Search for the cell housing the specified text and yield its (x, y) center coordinate. 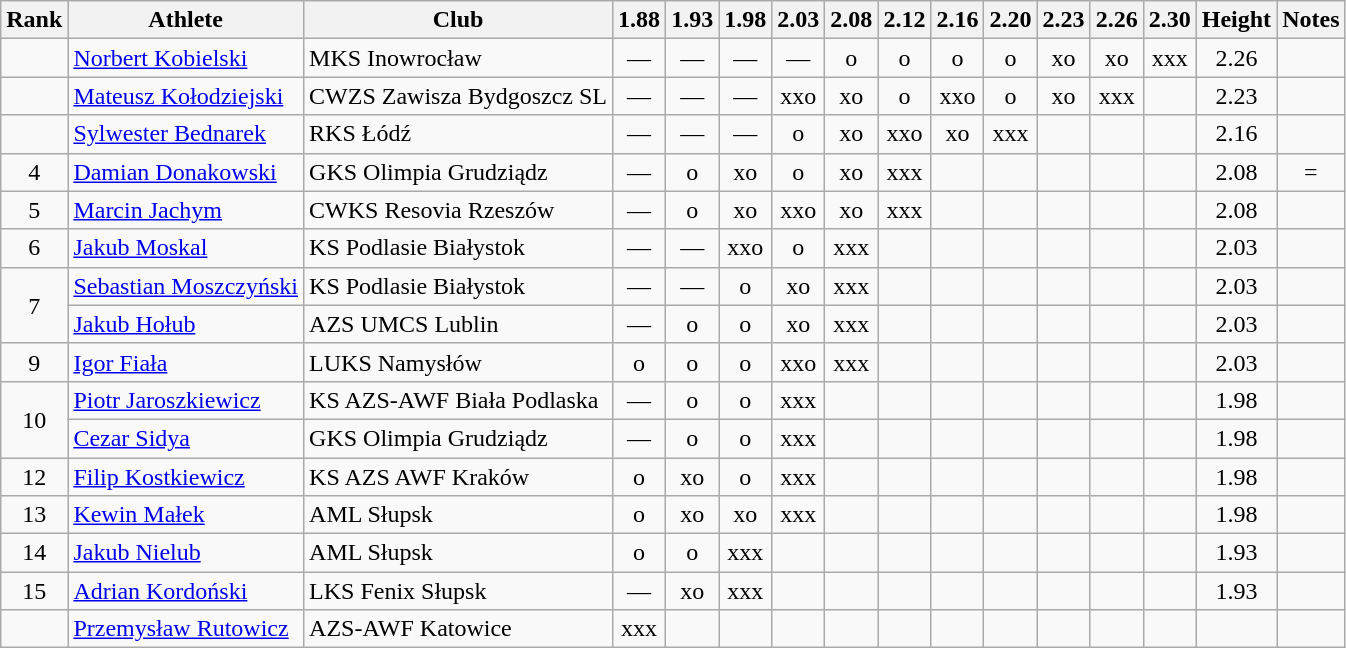
Mateusz Kołodziejski (186, 96)
Filip Kostkiewicz (186, 477)
10 (34, 419)
CWKS Resovia Rzeszów (458, 210)
13 (34, 515)
2.20 (1010, 20)
LUKS Namysłów (458, 362)
KS AZS-AWF Biała Podlaska (458, 400)
Jakub Hołub (186, 324)
2.12 (904, 20)
Athlete (186, 20)
Adrian Kordoński (186, 591)
Piotr Jaroszkiewicz (186, 400)
= (1311, 172)
12 (34, 477)
5 (34, 210)
Igor Fiała (186, 362)
Rank (34, 20)
1.88 (640, 20)
RKS Łódź (458, 134)
Height (1236, 20)
Damian Donakowski (186, 172)
6 (34, 248)
Marcin Jachym (186, 210)
LKS Fenix Słupsk (458, 591)
CWZS Zawisza Bydgoszcz SL (458, 96)
AZS-AWF Katowice (458, 629)
Sylwester Bednarek (186, 134)
2.30 (1170, 20)
Notes (1311, 20)
KS AZS AWF Kraków (458, 477)
AZS UMCS Lublin (458, 324)
7 (34, 305)
15 (34, 591)
Norbert Kobielski (186, 58)
MKS Inowrocław (458, 58)
9 (34, 362)
Kewin Małek (186, 515)
Jakub Moskal (186, 248)
14 (34, 553)
4 (34, 172)
Przemysław Rutowicz (186, 629)
Club (458, 20)
Jakub Nielub (186, 553)
Sebastian Moszczyński (186, 286)
Cezar Sidya (186, 438)
